For the text-containing cell, return its midpoint in (X, Y) coordinate format. 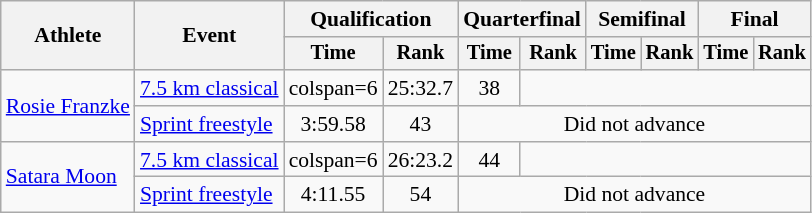
Athlete (68, 36)
26:23.2 (420, 160)
44 (489, 160)
Event (210, 36)
Final (754, 19)
38 (489, 88)
Rosie Franzke (68, 106)
54 (420, 195)
Quarterfinal (522, 19)
43 (420, 124)
3:59.58 (334, 124)
Semifinal (642, 19)
Satara Moon (68, 178)
4:11.55 (334, 195)
25:32.7 (420, 88)
Qualification (372, 19)
